Find where the given text appears and provide that cell's center as (X, Y) coordinate. 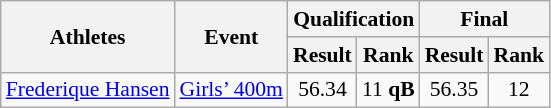
Frederique Hansen (88, 90)
11 qB (388, 90)
Event (232, 36)
56.34 (322, 90)
56.35 (454, 90)
Final (484, 19)
Girls’ 400m (232, 90)
Qualification (354, 19)
12 (520, 90)
Athletes (88, 36)
